Search for the cell housing the specified text and yield its (x, y) center coordinate. 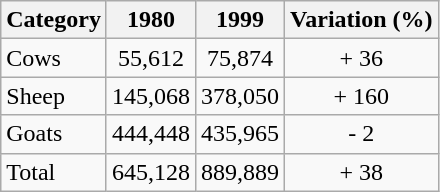
Variation (%) (362, 20)
Goats (54, 134)
Total (54, 172)
+ 38 (362, 172)
Sheep (54, 96)
55,612 (150, 58)
435,965 (240, 134)
1999 (240, 20)
444,448 (150, 134)
75,874 (240, 58)
- 2 (362, 134)
Cows (54, 58)
Category (54, 20)
+ 160 (362, 96)
378,050 (240, 96)
145,068 (150, 96)
645,128 (150, 172)
1980 (150, 20)
889,889 (240, 172)
+ 36 (362, 58)
